Search for the cell housing the specified text and yield its (x, y) center coordinate. 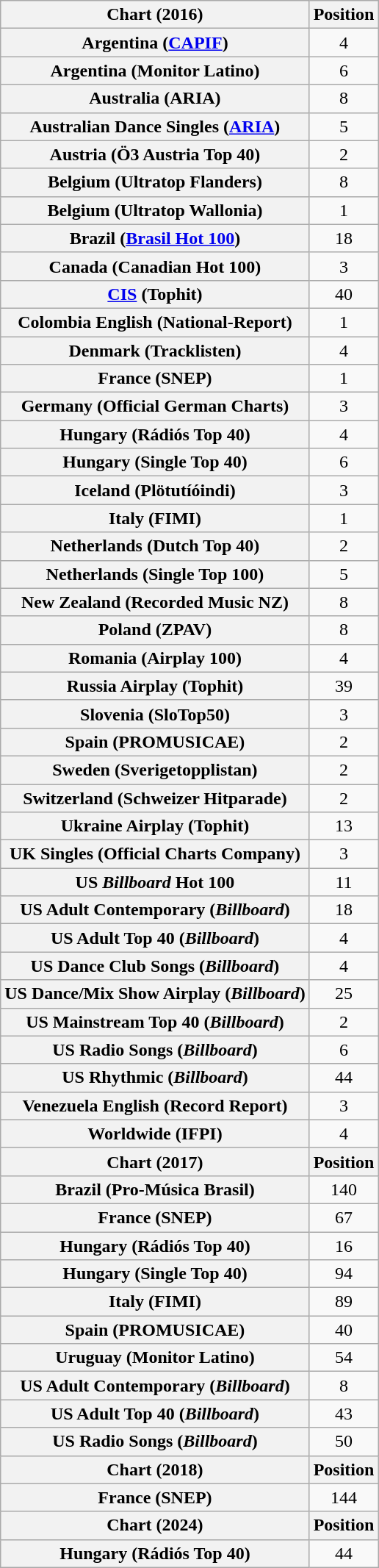
Ukraine Airplay (Tophit) (155, 826)
Austria (Ö3 Austria Top 40) (155, 154)
39 (344, 686)
US Mainstream Top 40 (Billboard) (155, 1022)
89 (344, 1302)
Chart (2016) (155, 15)
Brazil (Brasil Hot 100) (155, 238)
25 (344, 994)
43 (344, 1414)
Germany (Official German Charts) (155, 407)
11 (344, 882)
Sweden (Sverigetopplistan) (155, 770)
Brazil (Pro-Música Brasil) (155, 1189)
50 (344, 1442)
UK Singles (Official Charts Company) (155, 854)
US Dance Club Songs (Billboard) (155, 966)
140 (344, 1189)
Poland (ZPAV) (155, 630)
Netherlands (Single Top 100) (155, 574)
US Dance/Mix Show Airplay (Billboard) (155, 994)
CIS (Tophit) (155, 294)
US Billboard Hot 100 (155, 882)
Chart (2017) (155, 1161)
Chart (2018) (155, 1469)
Switzerland (Schweizer Hitparade) (155, 798)
Iceland (Plötutíóindi) (155, 490)
Argentina (Monitor Latino) (155, 71)
Slovenia (SloTop50) (155, 714)
Belgium (Ultratop Flanders) (155, 182)
94 (344, 1274)
Australia (ARIA) (155, 99)
Worldwide (IFPI) (155, 1134)
54 (344, 1358)
67 (344, 1217)
Argentina (CAPIF) (155, 43)
Belgium (Ultratop Wallonia) (155, 210)
16 (344, 1246)
Denmark (Tracklisten) (155, 351)
144 (344, 1497)
13 (344, 826)
Russia Airplay (Tophit) (155, 686)
Netherlands (Dutch Top 40) (155, 546)
New Zealand (Recorded Music NZ) (155, 602)
Chart (2024) (155, 1525)
Colombia English (National-Report) (155, 322)
US Rhythmic (Billboard) (155, 1078)
Venezuela English (Record Report) (155, 1106)
Romania (Airplay 100) (155, 658)
Canada (Canadian Hot 100) (155, 266)
Australian Dance Singles (ARIA) (155, 126)
Uruguay (Monitor Latino) (155, 1358)
